Find where the given text appears and provide that cell's center as (x, y) coordinate. 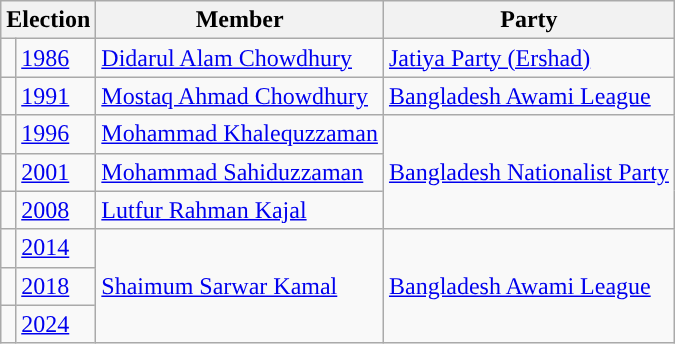
Shaimum Sarwar Kamal (240, 286)
2018 (56, 286)
1986 (56, 58)
Election (48, 20)
Bangladesh Nationalist Party (528, 172)
1991 (56, 96)
1996 (56, 134)
2024 (56, 324)
2001 (56, 172)
Didarul Alam Chowdhury (240, 58)
Jatiya Party (Ershad) (528, 58)
Lutfur Rahman Kajal (240, 210)
2008 (56, 210)
2014 (56, 248)
Party (528, 20)
Mohammad Khalequzzaman (240, 134)
Member (240, 20)
Mohammad Sahiduzzaman (240, 172)
Mostaq Ahmad Chowdhury (240, 96)
